Extract the (x, y) coordinate from the center of the cell holding the provided text.  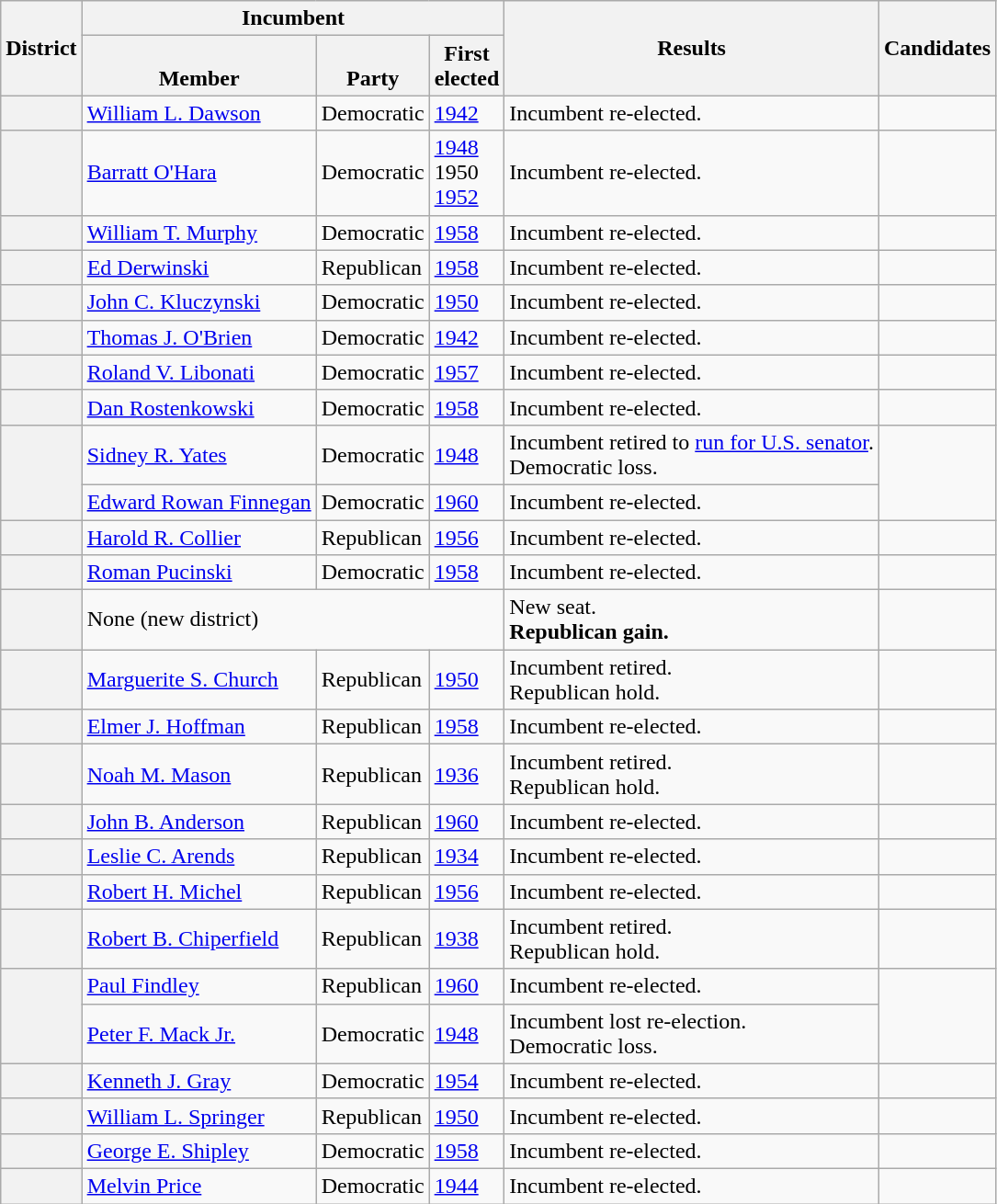
Leslie C. Arends (198, 857)
None (new district) (293, 619)
District (41, 48)
New seat.Republican gain. (692, 619)
1936 (467, 774)
Incumbent (293, 18)
19481950 1952 (467, 173)
Marguerite S. Church (198, 680)
Roland V. Libonati (198, 372)
Member (198, 66)
Results (692, 48)
Robert H. Michel (198, 892)
1944 (467, 1186)
William L. Springer (198, 1116)
Thomas J. O'Brien (198, 337)
1954 (467, 1081)
Melvin Price (198, 1186)
Elmer J. Hoffman (198, 727)
1938 (467, 939)
Firstelected (467, 66)
Ed Derwinski (198, 267)
1957 (467, 372)
Harold R. Collier (198, 538)
Roman Pucinski (198, 573)
Party (373, 66)
Dan Rostenkowski (198, 407)
William T. Murphy (198, 233)
Peter F. Mack Jr. (198, 1033)
Candidates (937, 48)
Incumbent retired to run for U.S. senator.Democratic loss. (692, 454)
Sidney R. Yates (198, 454)
John C. Kluczynski (198, 302)
Barratt O'Hara (198, 173)
Incumbent lost re-election.Democratic loss. (692, 1033)
Noah M. Mason (198, 774)
Kenneth J. Gray (198, 1081)
Paul Findley (198, 986)
Edward Rowan Finnegan (198, 502)
John B. Anderson (198, 822)
Robert B. Chiperfield (198, 939)
George E. Shipley (198, 1151)
William L. Dawson (198, 113)
1934 (467, 857)
